Locate the cell with the specified text and output its (X, Y) center coordinate. 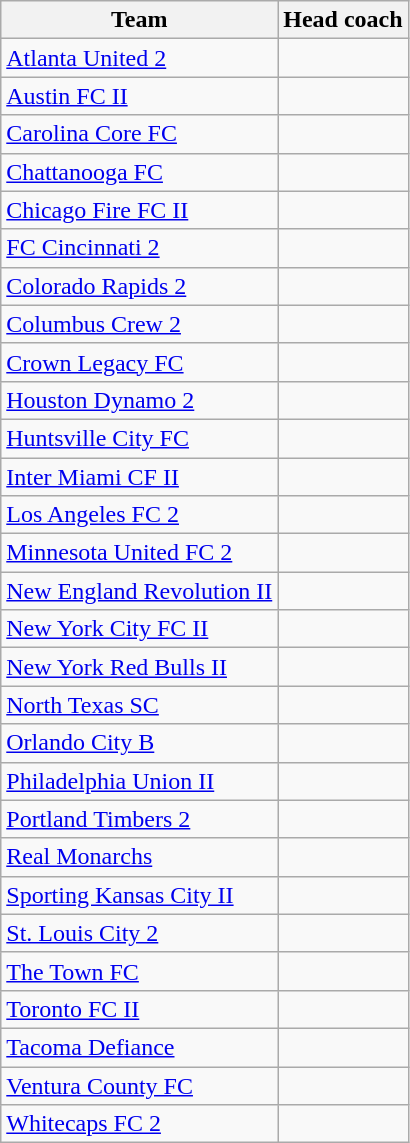
Minnesota United FC 2 (140, 553)
New York City FC II (140, 629)
Chattanooga FC (140, 172)
Columbus Crew 2 (140, 324)
Ventura County FC (140, 1085)
Crown Legacy FC (140, 362)
Chicago Fire FC II (140, 210)
Philadelphia Union II (140, 781)
FC Cincinnati 2 (140, 248)
The Town FC (140, 971)
Whitecaps FC 2 (140, 1124)
Inter Miami CF II (140, 477)
St. Louis City 2 (140, 933)
Toronto FC II (140, 1009)
New England Revolution II (140, 591)
Huntsville City FC (140, 438)
Team (140, 20)
Colorado Rapids 2 (140, 286)
Orlando City B (140, 743)
Tacoma Defiance (140, 1047)
Real Monarchs (140, 857)
Los Angeles FC 2 (140, 515)
Austin FC II (140, 96)
Portland Timbers 2 (140, 819)
North Texas SC (140, 705)
Atlanta United 2 (140, 58)
New York Red Bulls II (140, 667)
Houston Dynamo 2 (140, 400)
Sporting Kansas City II (140, 895)
Head coach (343, 20)
Carolina Core FC (140, 134)
